Search for the cell housing the specified text and yield its [X, Y] center coordinate. 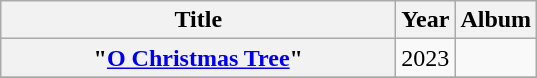
2023 [426, 58]
Title [198, 20]
"O Christmas Tree" [198, 58]
Year [426, 20]
Album [496, 20]
